Return (x, y) of the center of cell containing provided text 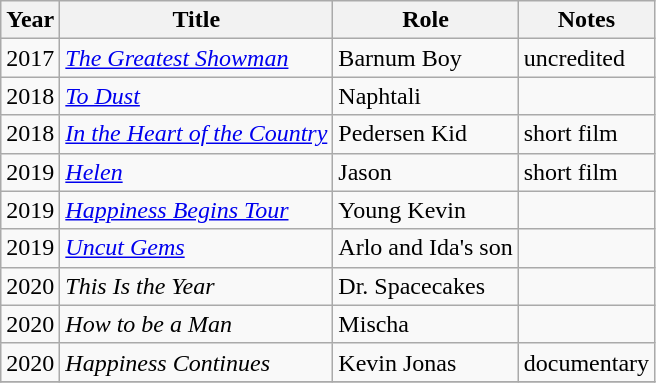
Barnum Boy (426, 58)
Helen (196, 172)
Jason (426, 172)
Happiness Begins Tour (196, 210)
Arlo and Ida's son (426, 248)
Year (30, 20)
Mischa (426, 324)
Uncut Gems (196, 248)
Pedersen Kid (426, 134)
Kevin Jonas (426, 362)
How to be a Man (196, 324)
2017 (30, 58)
Naphtali (426, 96)
This Is the Year (196, 286)
Notes (586, 20)
Young Kevin (426, 210)
Role (426, 20)
In the Heart of the Country (196, 134)
Happiness Continues (196, 362)
Dr. Spacecakes (426, 286)
Title (196, 20)
The Greatest Showman (196, 58)
documentary (586, 362)
uncredited (586, 58)
To Dust (196, 96)
